Return the [x, y] coordinate for the center point of the cell that contains the specified text.  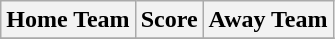
Home Team [68, 20]
Away Team [268, 20]
Score [169, 20]
